Detect which cell encompasses the target text, then output its [X, Y] center coordinate. 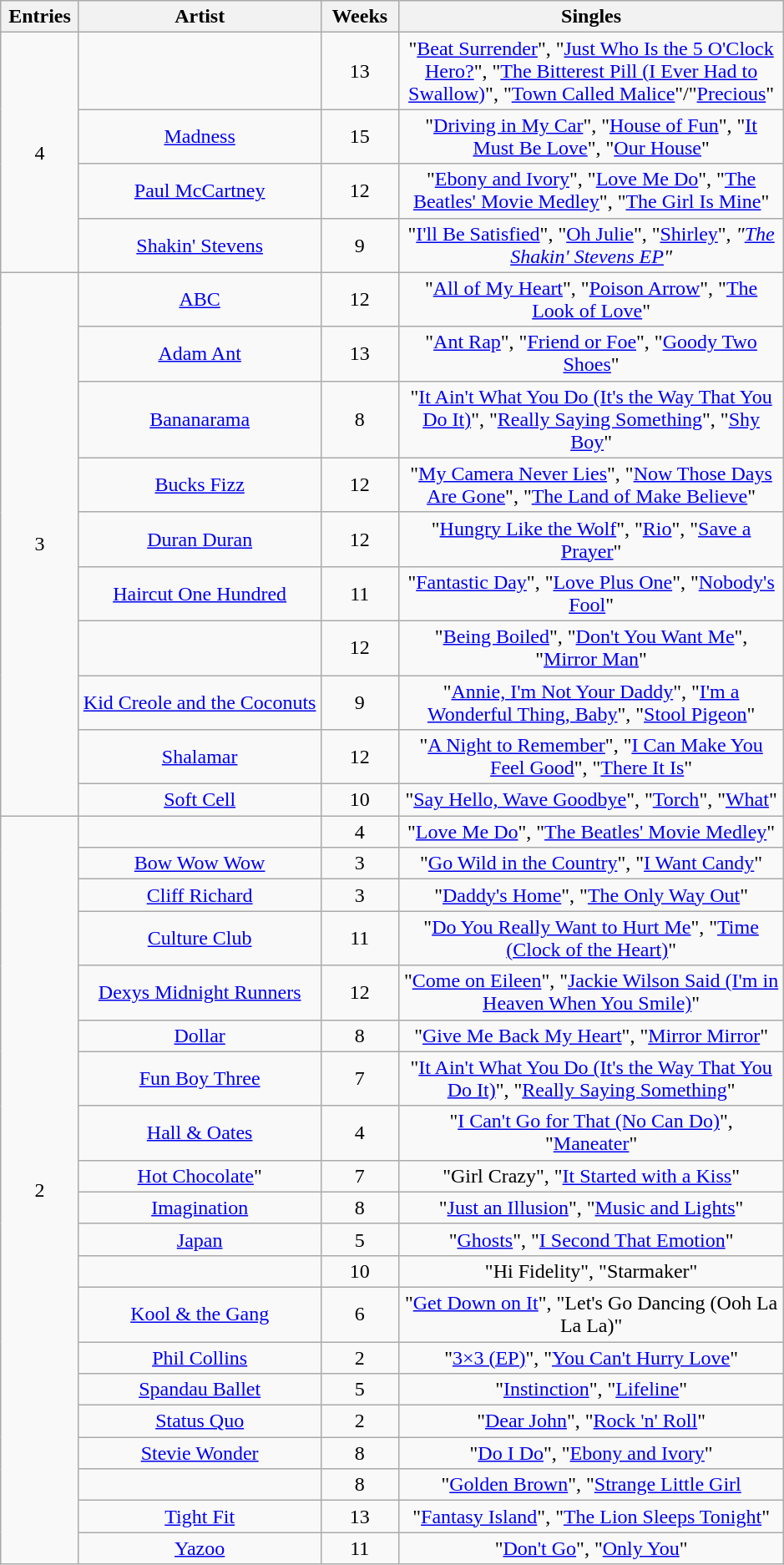
"Fantasy Island", "The Lion Sleeps Tonight" [591, 1517]
"Driving in My Car", "House of Fun", "It Must Be Love", "Our House" [591, 137]
"Dear John", "Rock 'n' Roll" [591, 1421]
"It Ain't What You Do (It's the Way That You Do It)", "Really Saying Something", "Shy Boy" [591, 419]
Shalamar [200, 757]
Dexys Midnight Runners [200, 992]
Kid Creole and the Coconuts [200, 701]
Bow Wow Wow [200, 864]
"Hi Fidelity", "Starmaker" [591, 1271]
"A Night to Remember", "I Can Make You Feel Good", "There It Is" [591, 757]
Yazoo [200, 1548]
"Hungry Like the Wolf", "Rio", "Save a Prayer" [591, 539]
Singles [591, 17]
Soft Cell [200, 800]
Hall & Oates [200, 1132]
"Do I Do", "Ebony and Ivory" [591, 1453]
"Annie, I'm Not Your Daddy", "I'm a Wonderful Thing, Baby", "Stool Pigeon" [591, 701]
Stevie Wonder [200, 1453]
"Say Hello, Wave Goodbye", "Torch", "What" [591, 800]
Spandau Ballet [200, 1390]
Hot Chocolate" [200, 1176]
Entries [40, 17]
Dollar [200, 1036]
"Golden Brown", "Strange Little Girl [591, 1485]
"Ant Rap", "Friend or Foe", "Goody Two Shoes" [591, 354]
Cliff Richard [200, 895]
Fun Boy Three [200, 1079]
Weeks [360, 17]
Culture Club [200, 939]
Japan [200, 1239]
Haircut One Hundred [200, 593]
"Give Me Back My Heart", "Mirror Mirror" [591, 1036]
"Just an Illusion", "Music and Lights" [591, 1208]
"Come on Eileen", "Jackie Wilson Said (I'm in Heaven When You Smile)" [591, 992]
Bucks Fizz [200, 484]
"I Can't Go for That (No Can Do)", "Maneater" [591, 1132]
"It Ain't What You Do (It's the Way That You Do It)", "Really Saying Something" [591, 1079]
"Instinction", "Lifeline" [591, 1390]
"3×3 (EP)", "You Can't Hurry Love" [591, 1357]
"Don't Go", "Only You" [591, 1548]
"My Camera Never Lies", "Now Those Days Are Gone", "The Land of Make Believe" [591, 484]
"Ghosts", "I Second That Emotion" [591, 1239]
6 [360, 1314]
Bananarama [200, 419]
15 [360, 137]
"Love Me Do", "The Beatles' Movie Medley" [591, 832]
Madness [200, 137]
"Being Boiled", "Don't You Want Me", "Mirror Man" [591, 648]
Tight Fit [200, 1517]
ABC [200, 299]
"I'll Be Satisfied", "Oh Julie", "Shirley", "The Shakin' Stevens EP" [591, 246]
Artist [200, 17]
"Girl Crazy", "It Started with a Kiss" [591, 1176]
Status Quo [200, 1421]
"Go Wild in the Country", "I Want Candy" [591, 864]
"Fantastic Day", "Love Plus One", "Nobody's Fool" [591, 593]
Phil Collins [200, 1357]
"Beat Surrender", "Just Who Is the 5 O'Clock Hero?", "The Bitterest Pill (I Ever Had to Swallow)", "Town Called Malice"/"Precious" [591, 71]
"Do You Really Want to Hurt Me", "Time (Clock of the Heart)" [591, 939]
Imagination [200, 1208]
Adam Ant [200, 354]
Duran Duran [200, 539]
"Daddy's Home", "The Only Way Out" [591, 895]
Shakin' Stevens [200, 246]
"Get Down on It", "Let's Go Dancing (Ooh La La La)" [591, 1314]
"All of My Heart", "Poison Arrow", "The Look of Love" [591, 299]
Kool & the Gang [200, 1314]
"Ebony and Ivory", "Love Me Do", "The Beatles' Movie Medley", "The Girl Is Mine" [591, 190]
Paul McCartney [200, 190]
